Scan for the cell matching the given text and deliver its (X, Y) coordinate at center. 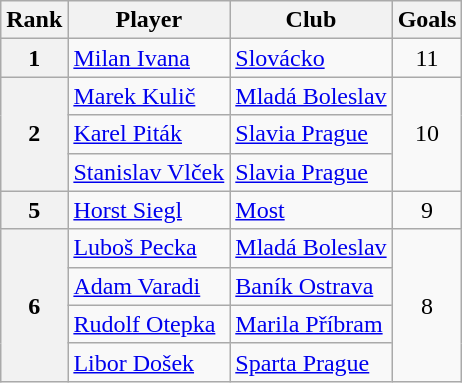
Marek Kulič (149, 96)
1 (34, 58)
6 (34, 305)
Rudolf Otepka (149, 324)
Most (311, 210)
Marila Příbram (311, 324)
2 (34, 134)
Adam Varadi (149, 286)
5 (34, 210)
Luboš Pecka (149, 248)
8 (427, 305)
Libor Došek (149, 362)
Sparta Prague (311, 362)
9 (427, 210)
Horst Siegl (149, 210)
Player (149, 20)
10 (427, 134)
Baník Ostrava (311, 286)
Milan Ivana (149, 58)
11 (427, 58)
Slovácko (311, 58)
Club (311, 20)
Karel Piták (149, 134)
Rank (34, 20)
Goals (427, 20)
Stanislav Vlček (149, 172)
